Return [X, Y] of the center of cell containing provided text 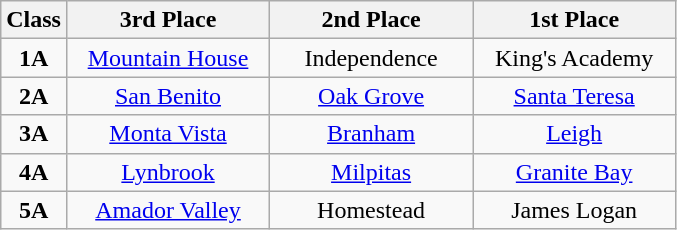
4A [34, 172]
5A [34, 210]
1A [34, 58]
Leigh [574, 134]
James Logan [574, 210]
Milpitas [372, 172]
Granite Bay [574, 172]
3rd Place [168, 20]
Monta Vista [168, 134]
2A [34, 96]
San Benito [168, 96]
Amador Valley [168, 210]
2nd Place [372, 20]
King's Academy [574, 58]
3A [34, 134]
Branham [372, 134]
Class [34, 20]
Independence [372, 58]
1st Place [574, 20]
Lynbrook [168, 172]
Oak Grove [372, 96]
Mountain House [168, 58]
Santa Teresa [574, 96]
Homestead [372, 210]
